From the cell containing the given text, extract its center point as [X, Y] coordinate. 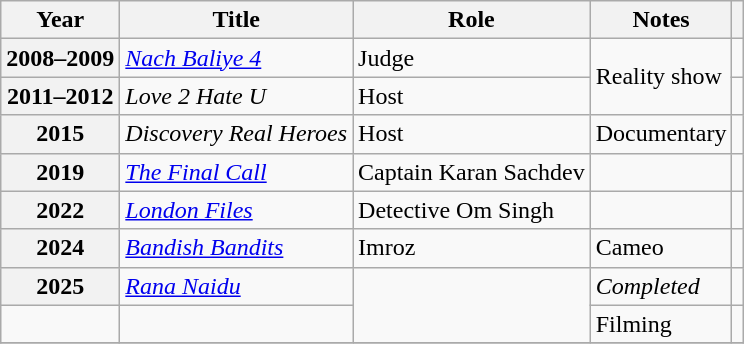
2025 [60, 286]
Title [236, 20]
Rana Naidu [236, 286]
Role [472, 20]
2011–2012 [60, 96]
London Files [236, 210]
Discovery Real Heroes [236, 134]
Detective Om Singh [472, 210]
The Final Call [236, 172]
Notes [661, 20]
2015 [60, 134]
2022 [60, 210]
Bandish Bandits [236, 248]
Year [60, 20]
Documentary [661, 134]
Filming [661, 324]
2008–2009 [60, 58]
Reality show [661, 77]
2024 [60, 248]
Judge [472, 58]
Captain Karan Sachdev [472, 172]
Completed [661, 286]
Cameo [661, 248]
2019 [60, 172]
Love 2 Hate U [236, 96]
Nach Baliye 4 [236, 58]
Imroz [472, 248]
